Detect which cell encompasses the target text, then output its [x, y] center coordinate. 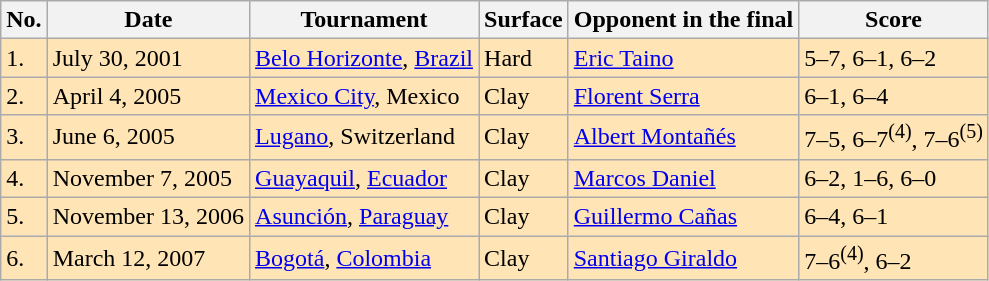
Guillermo Cañas [683, 217]
Opponent in the final [683, 20]
Tournament [364, 20]
Surface [524, 20]
5–7, 6–1, 6–2 [894, 58]
Guayaquil, Ecuador [364, 178]
Santiago Giraldo [683, 258]
Lugano, Switzerland [364, 138]
November 7, 2005 [148, 178]
Belo Horizonte, Brazil [364, 58]
No. [24, 20]
Date [148, 20]
March 12, 2007 [148, 258]
November 13, 2006 [148, 217]
Score [894, 20]
1. [24, 58]
April 4, 2005 [148, 96]
Eric Taino [683, 58]
Marcos Daniel [683, 178]
Mexico City, Mexico [364, 96]
Florent Serra [683, 96]
6–1, 6–4 [894, 96]
6–4, 6–1 [894, 217]
Hard [524, 58]
Bogotá, Colombia [364, 258]
July 30, 2001 [148, 58]
Asunción, Paraguay [364, 217]
7–5, 6–7(4), 7–6(5) [894, 138]
4. [24, 178]
Albert Montañés [683, 138]
6. [24, 258]
2. [24, 96]
5. [24, 217]
3. [24, 138]
6–2, 1–6, 6–0 [894, 178]
7–6(4), 6–2 [894, 258]
June 6, 2005 [148, 138]
